From the cell containing the given text, extract its center point as [x, y] coordinate. 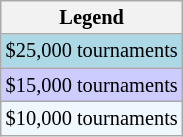
Legend [92, 17]
$25,000 tournaments [92, 51]
$15,000 tournaments [92, 85]
$10,000 tournaments [92, 118]
